Pinpoint the cell where the given text exists, returning its (x, y) midpoint coordinate. 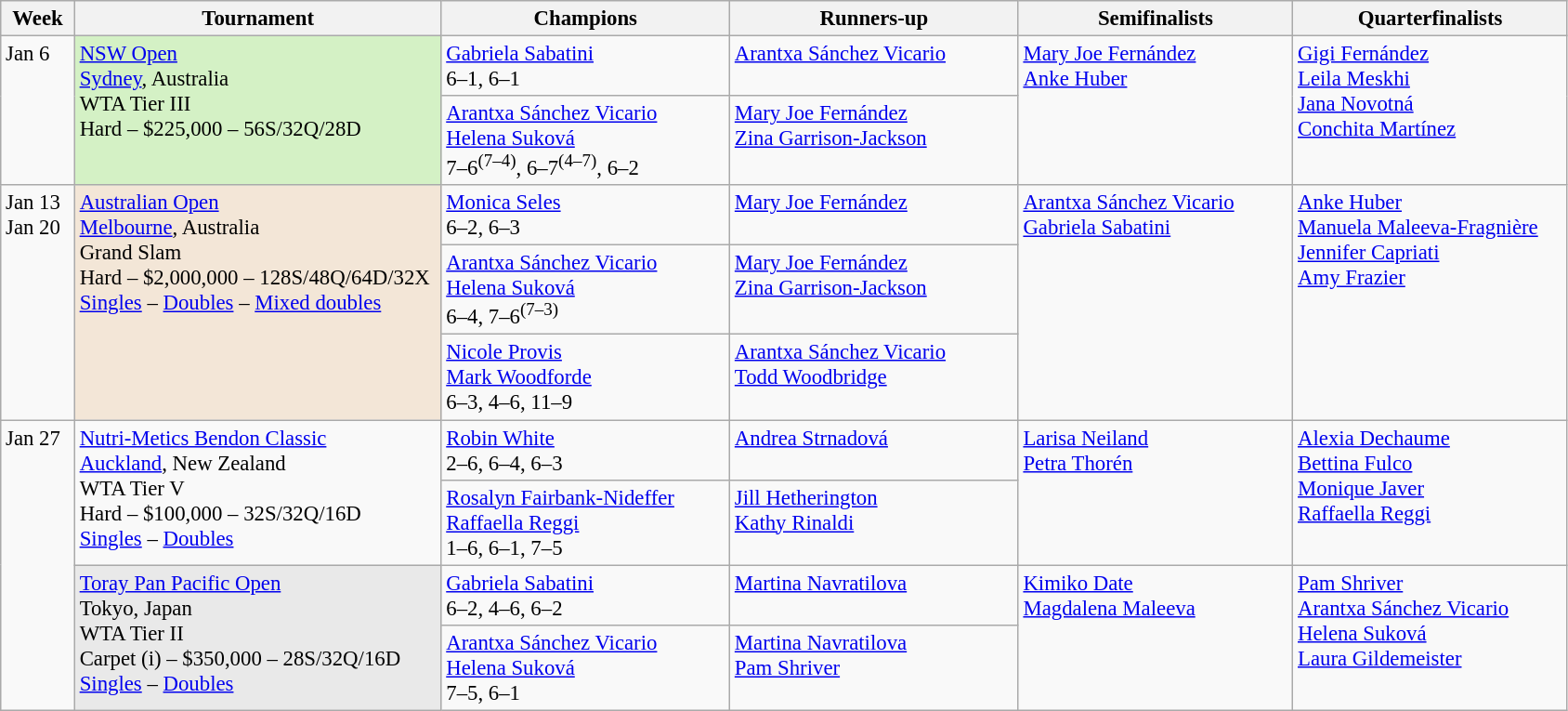
Rosalyn Fairbank-Nideffer Raffaella Reggi1–6, 6–1, 7–5 (585, 522)
Champions (585, 19)
Robin White2–6, 6–4, 6–3 (585, 450)
Mary Joe Fernández (875, 216)
NSW OpenSydney, AustraliaWTA Tier IIIHard – $225,000 – 56S/32Q/28D (258, 112)
Quarterfinalists (1431, 19)
Week (38, 19)
Gabriela Sabatini6–1, 6–1 (585, 67)
Alexia Dechaume Bettina Fulco Monique Javer Raffaella Reggi (1431, 493)
Pam Shriver Arantxa Sánchez Vicario Helena Suková Laura Gildemeister (1431, 638)
Tournament (258, 19)
Arantxa Sánchez Vicario Gabriela Sabatini (1156, 302)
Arantxa Sánchez Vicario Todd Woodbridge (875, 377)
Gabriela Sabatini6–2, 4–6, 6–2 (585, 595)
Kimiko Date Magdalena Maleeva (1156, 638)
Arantxa Sánchez Vicario Helena Suková7–6(7–4), 6–7(4–7), 6–2 (585, 140)
Martina Navratilova Pam Shriver (875, 667)
Jill Hetherington Kathy Rinaldi (875, 522)
Australian OpenMelbourne, AustraliaGrand SlamHard – $2,000,000 – 128S/48Q/64D/32XSingles – Doubles – Mixed doubles (258, 302)
Jan 6 (38, 112)
Semifinalists (1156, 19)
Jan 27 (38, 565)
Runners-up (875, 19)
Martina Navratilova (875, 595)
Arantxa Sánchez Vicario Helena Suková6–4, 7–6(7–3) (585, 290)
Jan 13Jan 20 (38, 302)
Monica Seles6–2, 6–3 (585, 216)
Larisa Neiland Petra Thorén (1156, 493)
Gigi Fernández Leila Meskhi Jana Novotná Conchita Martínez (1431, 112)
Arantxa Sánchez Vicario Helena Suková7–5, 6–1 (585, 667)
Nutri-Metics Bendon ClassicAuckland, New ZealandWTA Tier VHard – $100,000 – 32S/32Q/16DSingles – Doubles (258, 493)
Andrea Strnadová (875, 450)
Anke Huber Manuela Maleeva-Fragnière Jennifer Capriati Amy Frazier (1431, 302)
Nicole Provis Mark Woodforde6–3, 4–6, 11–9 (585, 377)
Mary Joe Fernández Anke Huber (1156, 112)
Arantxa Sánchez Vicario (875, 67)
Toray Pan Pacific OpenTokyo, JapanWTA Tier IICarpet (i) – $350,000 – 28S/32Q/16DSingles – Doubles (258, 638)
